From the cell containing the given text, extract its center point as (x, y) coordinate. 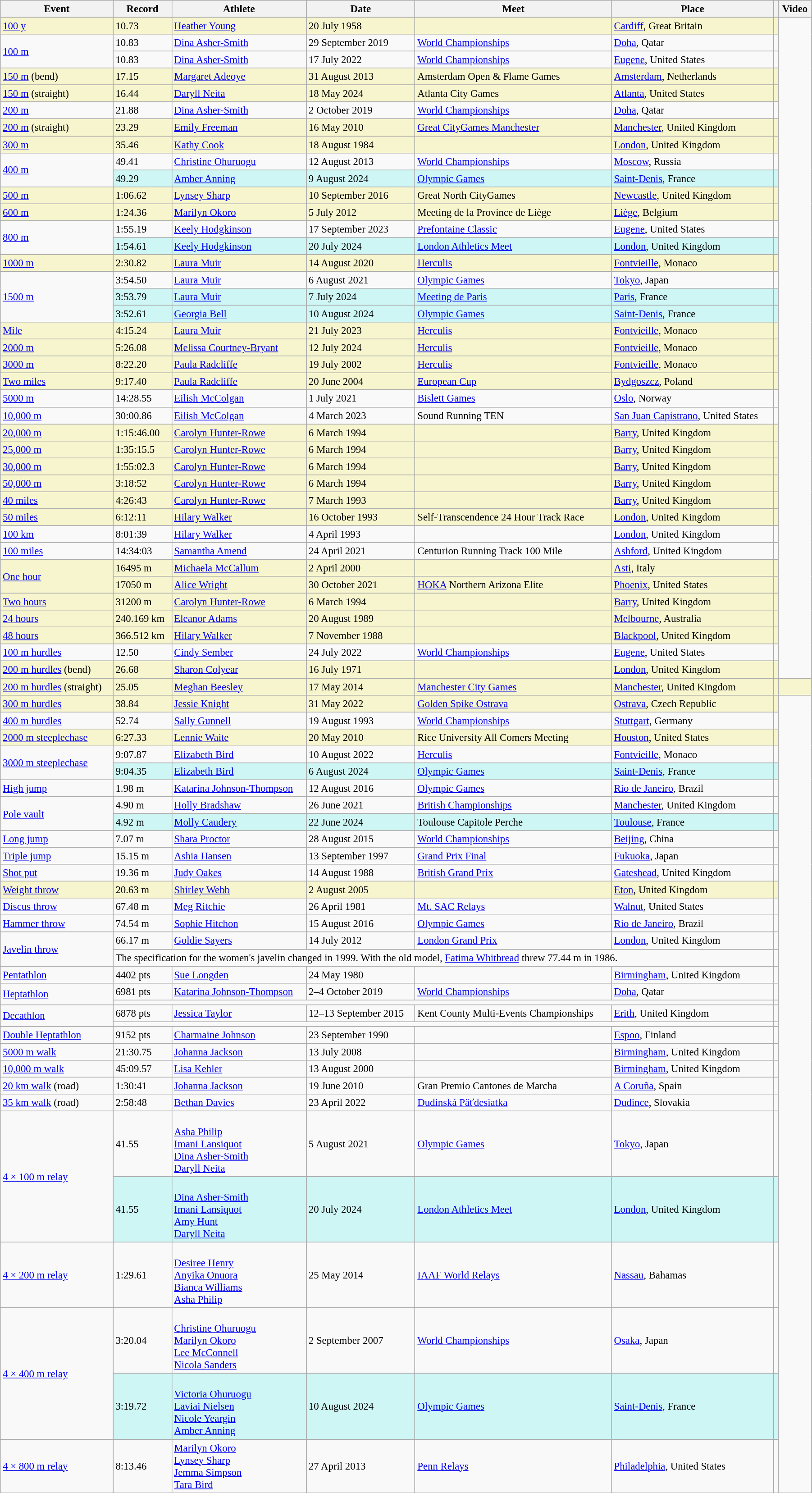
1:55.19 (142, 229)
200 m hurdles (bend) (57, 670)
Sue Longden (239, 975)
25 May 2014 (360, 1275)
16.44 (142, 94)
Meeting de la Province de Liège (513, 212)
5 July 2012 (360, 212)
Lynsey Sharp (239, 195)
Dudince, Slovakia (692, 1103)
6981 pts (142, 991)
45:09.57 (142, 1069)
10,000 m walk (57, 1069)
3:19.72 (142, 1406)
Shot put (57, 873)
Melbourne, Australia (692, 619)
5:26.08 (142, 348)
IAAF World Relays (513, 1275)
30,000 m (57, 466)
200 m (57, 110)
One hour (57, 577)
Atlanta, United States (692, 94)
17 July 2022 (360, 60)
400 m (57, 169)
Goldie Sayers (239, 941)
19 August 1993 (360, 721)
Sophie Hitchon (239, 924)
1:29.61 (142, 1275)
15.15 m (142, 856)
Beijing, China (692, 839)
7 March 1993 (360, 500)
67.48 m (142, 907)
Heptathlon (57, 994)
100 m hurdles (57, 653)
HOKA Northern Arizona Elite (513, 585)
17050 m (142, 585)
6 August 2024 (360, 772)
18 August 1984 (360, 145)
26 June 2021 (360, 805)
Desiree HenryAnyika OnuoraBianca WilliamsAsha Philip (239, 1275)
20 August 1989 (360, 619)
High jump (57, 788)
17 September 2023 (360, 229)
Prefontaine Classic (513, 229)
48 hours (57, 636)
28 August 2015 (360, 839)
22 June 2024 (360, 822)
Blackpool, United Kingdom (692, 636)
800 m (57, 238)
Kent County Multi-Events Championships (513, 1014)
200 m hurdles (straight) (57, 687)
Asha PhilipImani LansiquotDina Asher-SmithDaryll Neita (239, 1144)
Self-Transcendence 24 Hour Track Race (513, 517)
Emily Freeman (239, 128)
16 May 2010 (360, 128)
Christine Ohuruogu (239, 161)
4 March 2023 (360, 415)
35.46 (142, 145)
25,000 m (57, 449)
23 September 1990 (360, 1035)
Mile (57, 331)
19 July 2002 (360, 365)
400 m hurdles (57, 721)
4 April 1993 (360, 534)
Marilyn OkoroLynsey SharpJemma SimpsonTara Bird (239, 1466)
Marilyn Okoro (239, 212)
13 September 1997 (360, 856)
20 km walk (road) (57, 1086)
Great CityGames Manchester (513, 128)
9:07.87 (142, 754)
21:30.75 (142, 1052)
Two miles (57, 382)
Golden Spike Ostrava (513, 703)
8:22.20 (142, 365)
14:34:03 (142, 551)
16495 m (142, 568)
Two hours (57, 602)
A Coruña, Spain (692, 1086)
26.68 (142, 670)
6 August 2021 (360, 280)
Meg Ritchie (239, 907)
2000 m (57, 348)
12 July 2024 (360, 348)
Christine OhuruoguMarilyn OkoroLee McConnellNicola Sanders (239, 1341)
Weight throw (57, 890)
Daryll Neita (239, 94)
Molly Caudery (239, 822)
21 July 2023 (360, 331)
4 × 800 m relay (57, 1466)
9:17.40 (142, 382)
Charmaine Johnson (239, 1035)
7.07 m (142, 839)
Newcastle, United Kingdom (692, 195)
Javelin throw (57, 949)
3:53.79 (142, 297)
20.63 m (142, 890)
Shara Proctor (239, 839)
10 September 2016 (360, 195)
Event (57, 9)
5000 m walk (57, 1052)
4 × 200 m relay (57, 1275)
Great North CityGames (513, 195)
31 May 2022 (360, 703)
100 m (57, 51)
Phoenix, United States (692, 585)
The specification for the women's javelin changed in 1999. With the old model, Fatima Whitbread threw 77.44 m in 1986. (443, 958)
74.54 m (142, 924)
Sharon Colyear (239, 670)
European Cup (513, 382)
6:12:11 (142, 517)
London Grand Prix (513, 941)
19.36 m (142, 873)
3:52.61 (142, 314)
30:00.86 (142, 415)
13 August 2000 (360, 1069)
Video (795, 9)
Toulouse, France (692, 822)
2 September 2007 (360, 1341)
150 m (straight) (57, 94)
14 August 2020 (360, 263)
12–13 September 2015 (360, 1014)
Lennie Waite (239, 737)
9:04.35 (142, 772)
Rice University All Comers Meeting (513, 737)
100 km (57, 534)
4.90 m (142, 805)
16 July 1971 (360, 670)
25.05 (142, 687)
1:06.62 (142, 195)
Sound Running TEN (513, 415)
30 October 2021 (360, 585)
Place (692, 9)
1:15:46.00 (142, 433)
1:55:02.3 (142, 466)
Houston, United States (692, 737)
40 miles (57, 500)
Double Heptathlon (57, 1035)
10 August 2022 (360, 754)
Bislett Games (513, 399)
Amber Anning (239, 178)
Espoo, Finland (692, 1035)
10.73 (142, 26)
31200 m (142, 602)
20 May 2010 (360, 737)
23 April 2022 (360, 1103)
Oslo, Norway (692, 399)
14 July 2012 (360, 941)
Shirley Webb (239, 890)
24 April 2021 (360, 551)
Bethan Davies (239, 1103)
1 July 2021 (360, 399)
12 August 2016 (360, 788)
Toulouse Capitole Perche (513, 822)
Osaka, Japan (692, 1341)
Melissa Courtney-Bryant (239, 348)
4:15.24 (142, 331)
Date (360, 9)
Amsterdam Open & Flame Games (513, 77)
Alice Wright (239, 585)
9152 pts (142, 1035)
1:54.61 (142, 246)
Hammer throw (57, 924)
1:24.36 (142, 212)
Athlete (239, 9)
Philadelphia, United States (692, 1466)
3:18:52 (142, 484)
17 May 2014 (360, 687)
49.29 (142, 178)
Liège, Belgium (692, 212)
50,000 m (57, 484)
13 July 2008 (360, 1052)
3:20.04 (142, 1341)
5 August 2021 (360, 1144)
Walnut, United States (692, 907)
Georgia Bell (239, 314)
Cardiff, Great Britain (692, 26)
49.41 (142, 161)
Michaela McCallum (239, 568)
Moscow, Russia (692, 161)
Gateshead, United Kingdom (692, 873)
Holly Bradshaw (239, 805)
Manchester City Games (513, 687)
4 × 400 m relay (57, 1374)
Erith, United Kingdom (692, 1014)
Paris, France (692, 297)
24 hours (57, 619)
23.29 (142, 128)
4.92 m (142, 822)
300 m (57, 145)
San Juan Capistrano, United States (692, 415)
12 August 2013 (360, 161)
17.15 (142, 77)
Decathlon (57, 1016)
Mt. SAC Relays (513, 907)
Jessica Taylor (239, 1014)
6:27.33 (142, 737)
Discus throw (57, 907)
26 April 1981 (360, 907)
29 September 2019 (360, 43)
8:01:39 (142, 534)
Lisa Kehler (239, 1069)
Eton, United Kingdom (692, 890)
1:30:41 (142, 1086)
Pole vault (57, 814)
Triple jump (57, 856)
Long jump (57, 839)
10,000 m (57, 415)
14 August 1988 (360, 873)
Meeting de Paris (513, 297)
1.98 m (142, 788)
366.512 km (142, 636)
18 May 2024 (360, 94)
600 m (57, 212)
21.88 (142, 110)
38.84 (142, 703)
24 July 2022 (360, 653)
Samantha Amend (239, 551)
Ashia Hansen (239, 856)
9 August 2024 (360, 178)
Meghan Beesley (239, 687)
Penn Relays (513, 1466)
240.169 km (142, 619)
Grand Prix Final (513, 856)
Asti, Italy (692, 568)
2000 m steeplechase (57, 737)
Meet (513, 9)
Bydgoszcz, Poland (692, 382)
Dudinská Päťdesiatka (513, 1103)
24 May 1980 (360, 975)
7 November 1988 (360, 636)
British Grand Prix (513, 873)
15 August 2016 (360, 924)
20 July 1958 (360, 26)
50 miles (57, 517)
8:13.46 (142, 1466)
20 June 2004 (360, 382)
Nassau, Bahamas (692, 1275)
2:58:48 (142, 1103)
1500 m (57, 297)
Stuttgart, Germany (692, 721)
2:30.82 (142, 263)
20,000 m (57, 433)
14:28.55 (142, 399)
2 April 2000 (360, 568)
Cindy Sember (239, 653)
Amsterdam, Netherlands (692, 77)
27 April 2013 (360, 1466)
35 km walk (road) (57, 1103)
100 y (57, 26)
150 m (bend) (57, 77)
1:35:15.5 (142, 449)
Gran Premio Cantones de Marcha (513, 1086)
Dina Asher-SmithImani LansiquotAmy HuntDaryll Neita (239, 1210)
Jessie Knight (239, 703)
Fukuoka, Japan (692, 856)
Heather Young (239, 26)
4:26:43 (142, 500)
1000 m (57, 263)
52.74 (142, 721)
Judy Oakes (239, 873)
6878 pts (142, 1014)
2 August 2005 (360, 890)
Sally Gunnell (239, 721)
16 October 1993 (360, 517)
Margaret Adeoye (239, 77)
5000 m (57, 399)
3000 m (57, 365)
66.17 m (142, 941)
Centurion Running Track 100 Mile (513, 551)
7 July 2024 (360, 297)
Atlanta City Games (513, 94)
300 m hurdles (57, 703)
100 miles (57, 551)
3:54.50 (142, 280)
4 × 100 m relay (57, 1177)
Victoria OhuruoguLaviai NielsenNicole YearginAmber Anning (239, 1406)
Record (142, 9)
12.50 (142, 653)
Ashford, United Kingdom (692, 551)
19 June 2010 (360, 1086)
3000 m steeplechase (57, 762)
200 m (straight) (57, 128)
2 October 2019 (360, 110)
4402 pts (142, 975)
Ostrava, Czech Republic (692, 703)
2–4 October 2019 (360, 991)
Pentathlon (57, 975)
Eleanor Adams (239, 619)
British Championships (513, 805)
500 m (57, 195)
Kathy Cook (239, 145)
31 August 2013 (360, 77)
